For the text-containing cell, return its midpoint in (x, y) coordinate format. 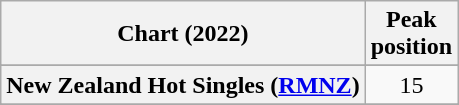
New Zealand Hot Singles (RMNZ) (183, 85)
Peakposition (411, 34)
Chart (2022) (183, 34)
15 (411, 85)
